Extract the (X, Y) coordinate from the center of the cell holding the provided text.  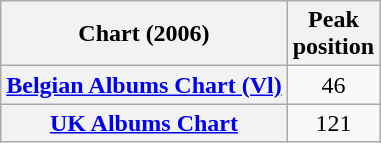
UK Albums Chart (144, 123)
46 (333, 85)
121 (333, 123)
Belgian Albums Chart (Vl) (144, 85)
Chart (2006) (144, 34)
Peakposition (333, 34)
